Determine the [x, y] coordinate at the center of the cell enclosing the given text.  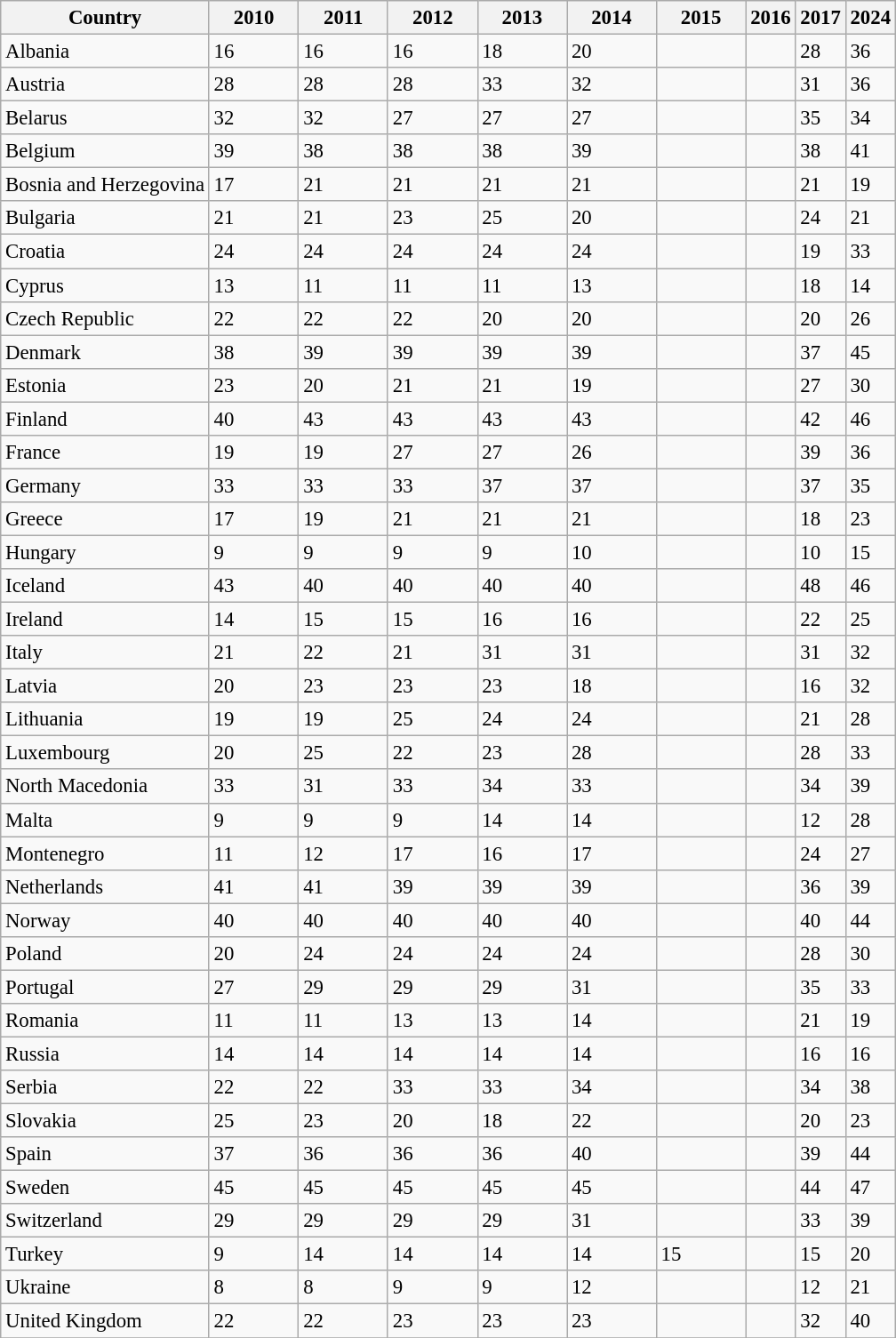
Montenegro [105, 853]
2014 [612, 18]
Iceland [105, 586]
2015 [700, 18]
Serbia [105, 1087]
Ukraine [105, 1288]
Switzerland [105, 1221]
48 [820, 586]
Bulgaria [105, 218]
42 [820, 419]
Portugal [105, 987]
Hungary [105, 552]
Malta [105, 820]
United Kingdom [105, 1321]
Country [105, 18]
Luxembourg [105, 753]
Norway [105, 920]
2013 [523, 18]
Lithuania [105, 719]
Estonia [105, 385]
Slovakia [105, 1121]
Cyprus [105, 285]
Ireland [105, 620]
Germany [105, 485]
Czech Republic [105, 318]
France [105, 453]
2017 [820, 18]
North Macedonia [105, 787]
Russia [105, 1054]
Albania [105, 52]
Austria [105, 84]
Bosnia and Herzegovina [105, 185]
Belarus [105, 118]
Finland [105, 419]
2011 [343, 18]
Latvia [105, 686]
Turkey [105, 1254]
2024 [870, 18]
2012 [432, 18]
2016 [771, 18]
Sweden [105, 1188]
Belgium [105, 151]
Denmark [105, 352]
Croatia [105, 252]
Romania [105, 1021]
Spain [105, 1154]
2010 [254, 18]
47 [870, 1188]
Netherlands [105, 886]
Poland [105, 954]
Italy [105, 653]
Greece [105, 519]
